Locate the cell with the specified text and output its [x, y] center coordinate. 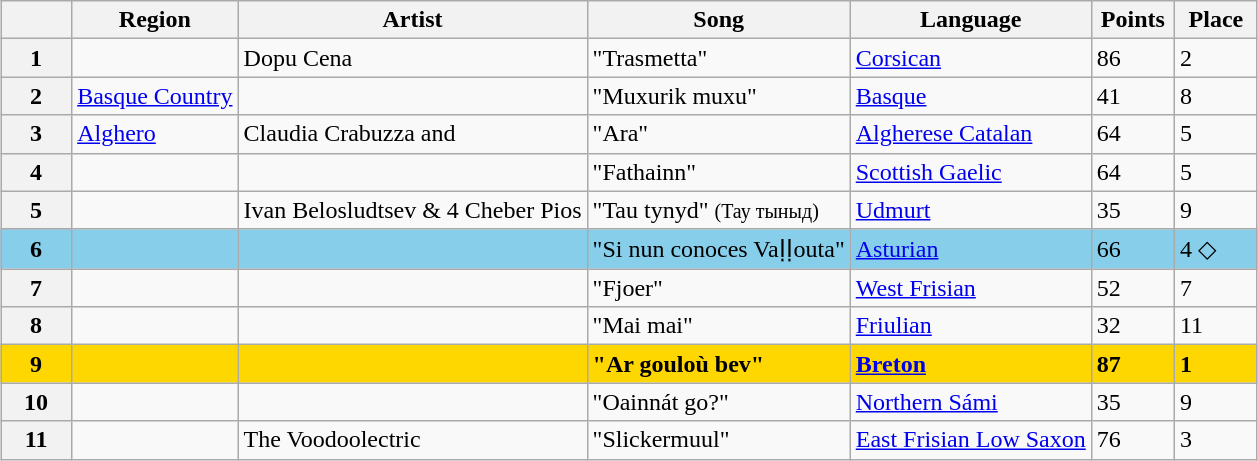
East Frisian Low Saxon [970, 440]
"Slickermuul" [718, 440]
West Frisian [970, 288]
4 [36, 172]
Ivan Belosludtsev & 4 Cheber Pios [412, 210]
"Fjoer" [718, 288]
Region [155, 20]
Basque Country [155, 96]
Dopu Cena [412, 58]
"Muxurik muxu" [718, 96]
"Fathainn" [718, 172]
66 [1132, 249]
Points [1132, 20]
6 [36, 249]
The Voodoolectric [412, 440]
Basque [970, 96]
76 [1132, 440]
Northern Sámi [970, 402]
Corsican [970, 58]
"Tau tynyd" (Тау тыныд) [718, 210]
Algherese Catalan [970, 134]
Alghero [155, 134]
32 [1132, 326]
Friulian [970, 326]
Language [970, 20]
Breton [970, 364]
Scottish Gaelic [970, 172]
"Mai mai" [718, 326]
Song [718, 20]
"Si nun conoces Vaḷḷouta" [718, 249]
Place [1216, 20]
10 [36, 402]
Asturian [970, 249]
41 [1132, 96]
Claudia Crabuzza and [412, 134]
"Oainnát go?" [718, 402]
"Ar gouloù bev" [718, 364]
52 [1132, 288]
Artist [412, 20]
"Ara" [718, 134]
4 ◇ [1216, 249]
87 [1132, 364]
"Trasmetta" [718, 58]
86 [1132, 58]
Udmurt [970, 210]
